Locate the cell with the specified text and output its (X, Y) center coordinate. 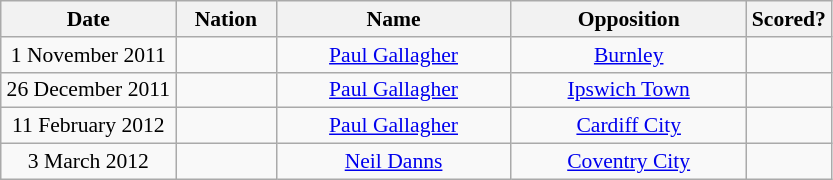
Coventry City (628, 162)
Ipswich Town (628, 90)
26 December 2011 (88, 90)
Scored? (788, 19)
Opposition (628, 19)
3 March 2012 (88, 162)
Neil Danns (394, 162)
11 February 2012 (88, 126)
Date (88, 19)
1 November 2011 (88, 55)
Cardiff City (628, 126)
Nation (226, 19)
Name (394, 19)
Burnley (628, 55)
